Find where the given text appears and provide that cell's center as (x, y) coordinate. 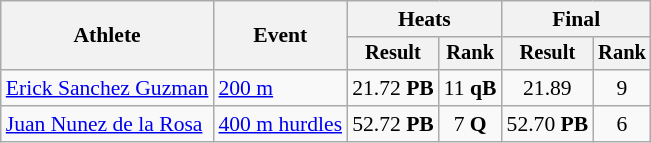
400 m hurdles (280, 124)
7 Q (470, 124)
6 (622, 124)
21.72 PB (393, 88)
Juan Nunez de la Rosa (108, 124)
11 qB (470, 88)
21.89 (548, 88)
52.72 PB (393, 124)
200 m (280, 88)
52.70 PB (548, 124)
Erick Sanchez Guzman (108, 88)
9 (622, 88)
Event (280, 36)
Final (576, 19)
Athlete (108, 36)
Heats (424, 19)
